Identify which cell holds the provided text, then report its (X, Y) central coordinate. 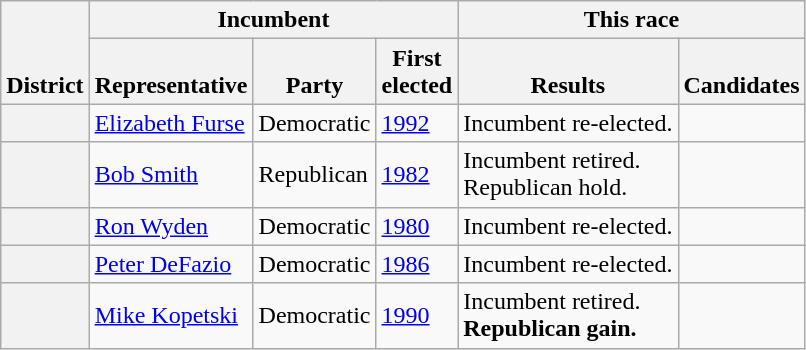
Candidates (742, 72)
Firstelected (417, 72)
Bob Smith (171, 174)
Incumbent retired.Republican gain. (568, 316)
Incumbent retired.Republican hold. (568, 174)
Republican (314, 174)
Ron Wyden (171, 226)
1986 (417, 264)
Representative (171, 72)
1992 (417, 123)
Results (568, 72)
1990 (417, 316)
1980 (417, 226)
Incumbent (274, 20)
Party (314, 72)
Mike Kopetski (171, 316)
1982 (417, 174)
Peter DeFazio (171, 264)
This race (632, 20)
Elizabeth Furse (171, 123)
District (45, 52)
